Return [x, y] of the center of cell containing provided text 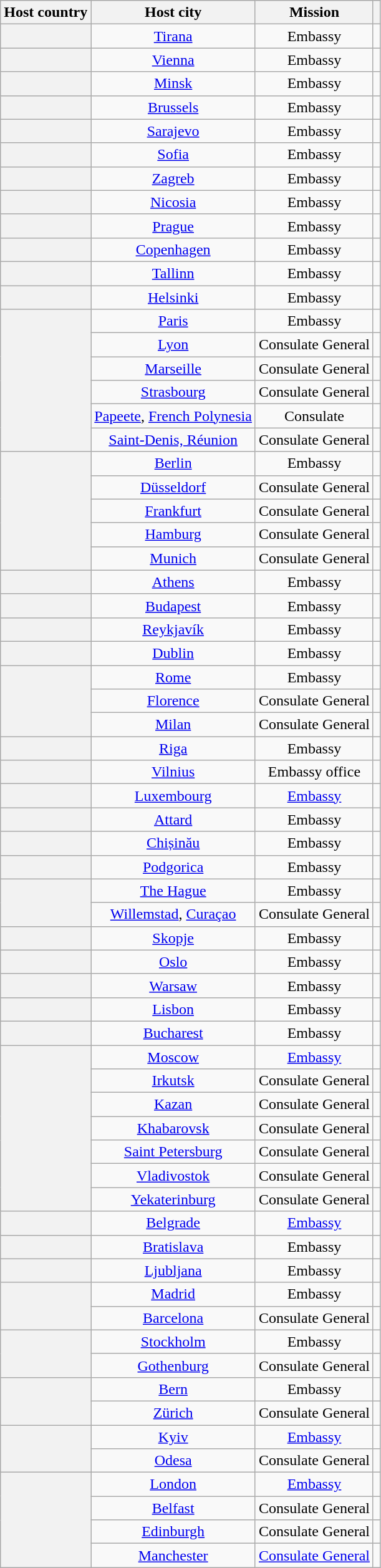
Helsinki [173, 298]
Lyon [173, 345]
Sofia [173, 155]
Nicosia [173, 202]
Manchester [173, 1556]
Consulate [314, 416]
Ljubljana [173, 1270]
Bern [173, 1389]
Munich [173, 558]
Strasbourg [173, 392]
Budapest [173, 606]
Tirana [173, 36]
Madrid [173, 1294]
Papeete, French Polynesia [173, 416]
Hamburg [173, 535]
Belfast [173, 1508]
Reykjavík [173, 629]
Dublin [173, 653]
Rome [173, 677]
Kyiv [173, 1436]
Prague [173, 226]
London [173, 1484]
The Hague [173, 891]
Zagreb [173, 178]
Irkutsk [173, 1081]
Odesa [173, 1461]
Vladivostok [173, 1176]
Lisbon [173, 1009]
Zürich [173, 1413]
Düsseldorf [173, 487]
Frankfurt [173, 511]
Paris [173, 321]
Edinburgh [173, 1532]
Belgrade [173, 1223]
Brussels [173, 107]
Mission [314, 12]
Host country [46, 12]
Luxembourg [173, 796]
Milan [173, 725]
Willemstad, Curaçao [173, 914]
Host city [173, 12]
Vienna [173, 60]
Moscow [173, 1057]
Minsk [173, 84]
Embassy office [314, 772]
Yekaterinburg [173, 1199]
Marseille [173, 369]
Bratislava [173, 1247]
Barcelona [173, 1318]
Stockholm [173, 1342]
Podgorica [173, 867]
Saint Petersburg [173, 1152]
Gothenburg [173, 1365]
Sarajevo [173, 131]
Saint-Denis, Réunion [173, 440]
Vilnius [173, 772]
Tallinn [173, 273]
Oslo [173, 962]
Copenhagen [173, 249]
Bucharest [173, 1033]
Chișinău [173, 843]
Skopje [173, 938]
Riga [173, 748]
Warsaw [173, 985]
Berlin [173, 463]
Khabarovsk [173, 1128]
Attard [173, 820]
Florence [173, 701]
Athens [173, 582]
Kazan [173, 1105]
